Provide the [x, y] coordinate of the cell's center where the given text is located.  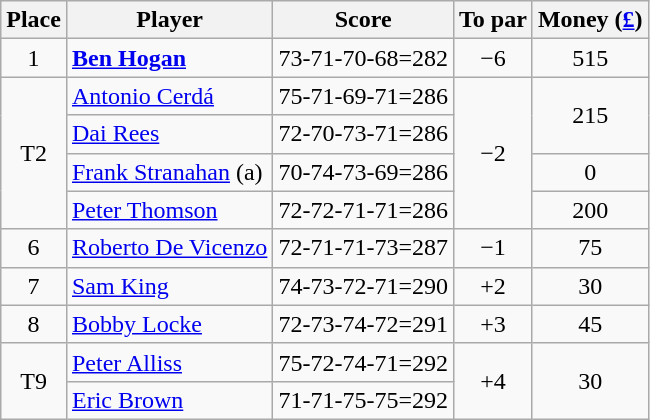
−2 [492, 153]
Money (£) [590, 20]
45 [590, 324]
215 [590, 115]
Peter Alliss [169, 362]
72-70-73-71=286 [364, 134]
74-73-72-71=290 [364, 286]
70-74-73-69=286 [364, 172]
Peter Thomson [169, 210]
1 [34, 58]
72-72-71-71=286 [364, 210]
72-73-74-72=291 [364, 324]
T2 [34, 153]
Player [169, 20]
+2 [492, 286]
200 [590, 210]
6 [34, 248]
Sam King [169, 286]
−6 [492, 58]
72-71-71-73=287 [364, 248]
515 [590, 58]
75-72-74-71=292 [364, 362]
Roberto De Vicenzo [169, 248]
Antonio Cerdá [169, 96]
Dai Rees [169, 134]
71-71-75-75=292 [364, 400]
To par [492, 20]
75 [590, 248]
75-71-69-71=286 [364, 96]
8 [34, 324]
Score [364, 20]
Bobby Locke [169, 324]
Place [34, 20]
+3 [492, 324]
T9 [34, 381]
73-71-70-68=282 [364, 58]
Eric Brown [169, 400]
+4 [492, 381]
−1 [492, 248]
0 [590, 172]
7 [34, 286]
Frank Stranahan (a) [169, 172]
Ben Hogan [169, 58]
